Locate the cell with the specified text and output its (X, Y) center coordinate. 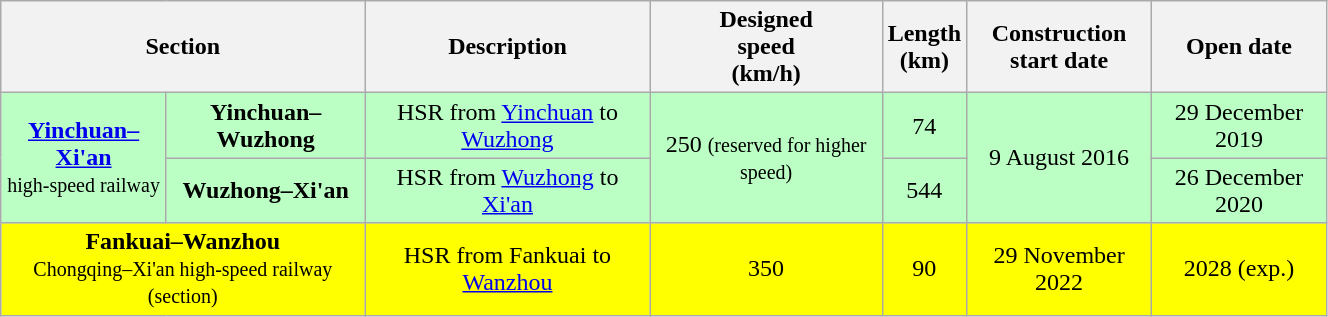
Construction start date (1060, 47)
Length (km) (924, 47)
Section (183, 47)
Yinchuan–Xi'anhigh-speed railway (84, 158)
29 November 2022 (1060, 269)
Open date (1240, 47)
Wuzhong–Xi'an (265, 190)
HSR from Wuzhong to Xi'an (508, 190)
HSR from Fankuai to Wanzhou (508, 269)
9 August 2016 (1060, 158)
544 (924, 190)
26 December 2020 (1240, 190)
Designed speed (km/h) (766, 47)
90 (924, 269)
29 December 2019 (1240, 126)
HSR from Yinchuan to Wuzhong (508, 126)
250 (reserved for higher speed) (766, 158)
350 (766, 269)
Description (508, 47)
74 (924, 126)
Yinchuan–Wuzhong (265, 126)
2028 (exp.) (1240, 269)
Fankuai–WanzhouChongqing–Xi'an high-speed railway (section) (183, 269)
